For the text-containing cell, return its midpoint in (x, y) coordinate format. 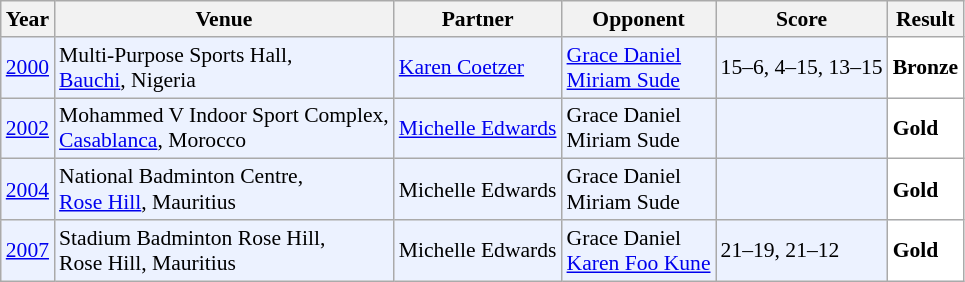
Result (926, 19)
Partner (478, 19)
Karen Coetzer (478, 68)
2007 (28, 250)
Bronze (926, 68)
15–6, 4–15, 13–15 (802, 68)
Opponent (639, 19)
Mohammed V Indoor Sport Complex,Casablanca, Morocco (224, 128)
National Badminton Centre,Rose Hill, Mauritius (224, 190)
2004 (28, 190)
Score (802, 19)
Grace Daniel Karen Foo Kune (639, 250)
Stadium Badminton Rose Hill,Rose Hill, Mauritius (224, 250)
Year (28, 19)
2002 (28, 128)
21–19, 21–12 (802, 250)
Multi-Purpose Sports Hall,Bauchi, Nigeria (224, 68)
Venue (224, 19)
2000 (28, 68)
